Capture the cell that displays the provided text and extract its [x, y] central coordinate. 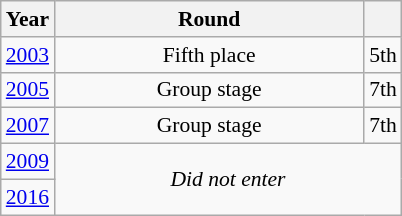
Year [28, 19]
2003 [28, 55]
2005 [28, 90]
Did not enter [228, 180]
Round [209, 19]
2009 [28, 162]
2007 [28, 126]
5th [383, 55]
Fifth place [209, 55]
2016 [28, 197]
